Pinpoint the cell where the given text exists, returning its (X, Y) midpoint coordinate. 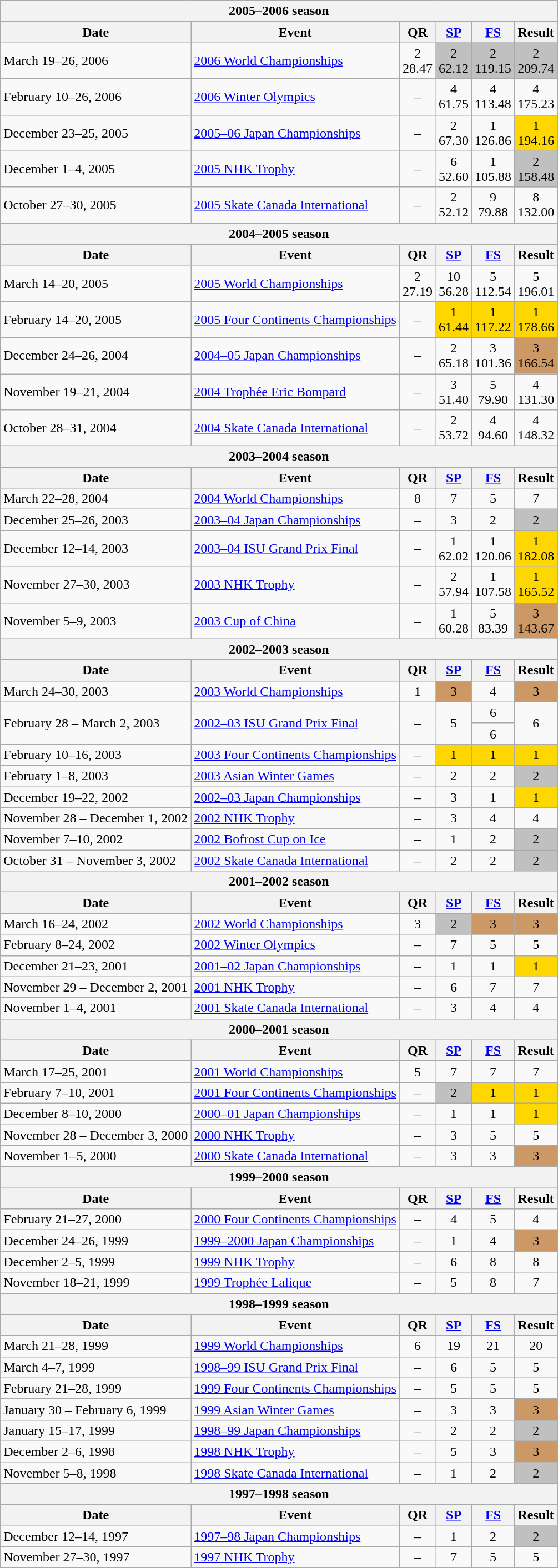
2 67.30 (454, 133)
March 17–25, 2001 (95, 1071)
February 10–26, 2006 (95, 97)
2004–05 Japan Championships (295, 355)
November 18–21, 1999 (95, 1283)
1 105.88 (493, 169)
1 120.06 (493, 548)
1997–1998 season (279, 1494)
1998–99 Japan Championships (295, 1430)
October 28–31, 2004 (95, 428)
1 178.66 (536, 320)
January 15–17, 1999 (95, 1430)
4 94.60 (493, 428)
4 148.32 (536, 428)
November 27–30, 1997 (95, 1557)
February 28 – March 2, 2003 (95, 723)
2001 Four Continents Championships (295, 1092)
1999–2000 season (279, 1177)
10 56.28 (454, 283)
October 27–30, 2005 (95, 205)
2002 NHK Trophy (295, 818)
2003–04 Japan Championships (295, 520)
November 19–21, 2004 (95, 392)
2119.15 (493, 61)
2001–02 Japan Championships (295, 966)
2005 World Championships (295, 283)
2006 Winter Olympics (295, 97)
1 62.02 (454, 548)
2003 Four Continents Championships (295, 755)
November 1–4, 2001 (95, 1008)
1999–2000 Japan Championships (295, 1241)
November 29 – December 2, 2001 (95, 987)
February 14–20, 2005 (95, 320)
5 196.01 (536, 283)
2001–2002 season (279, 882)
2002 Winter Olympics (295, 945)
March 16–24, 2002 (95, 924)
January 30 – February 6, 1999 (95, 1409)
1998–1999 season (279, 1304)
November 5–9, 2003 (95, 620)
1 194.16 (536, 133)
8 132.00 (536, 205)
2 57.94 (454, 585)
3 51.40 (454, 392)
2004 Trophée Eric Bompard (295, 392)
March 24–30, 2003 (95, 691)
1998 Skate Canada International (295, 1473)
2005 Four Continents Championships (295, 320)
3 101.36 (493, 355)
2000 Skate Canada International (295, 1156)
2002–03 ISU Grand Prix Final (295, 723)
November 1–5, 2000 (95, 1156)
December 23–25, 2005 (95, 133)
November 27–30, 2003 (95, 585)
2002 Bofrost Cup on Ice (295, 839)
December 2–6, 1998 (95, 1451)
November 7–10, 2002 (95, 839)
December 19–22, 2002 (95, 797)
2 158.48 (536, 169)
2005 Skate Canada International (295, 205)
2002 World Championships (295, 924)
1998 NHK Trophy (295, 1451)
December 8–10, 2000 (95, 1114)
2002–2003 season (279, 649)
5 112.54 (493, 283)
1999 Asian Winter Games (295, 1409)
228.47 (418, 61)
1 107.58 (493, 585)
March 19–26, 2006 (95, 61)
February 21–28, 1999 (95, 1388)
3 166.54 (536, 355)
2000–01 Japan Championships (295, 1114)
21 (493, 1346)
November 5–8, 1998 (95, 1473)
2000–2001 season (279, 1029)
4 61.75 (454, 97)
December 1–4, 2005 (95, 169)
2005 NHK Trophy (295, 169)
5 83.39 (493, 620)
2004 Skate Canada International (295, 428)
2001 World Championships (295, 1071)
November 28 – December 1, 2002 (95, 818)
4 131.30 (536, 392)
December 25–26, 2003 (95, 520)
2004 World Championships (295, 499)
2003 Asian Winter Games (295, 776)
December 12–14, 1997 (95, 1536)
1999 NHK Trophy (295, 1262)
February 1–8, 2003 (95, 776)
1997–98 Japan Championships (295, 1536)
1997 NHK Trophy (295, 1557)
3 143.67 (536, 620)
20 (536, 1346)
March 21–28, 1999 (95, 1346)
4 113.48 (493, 97)
February 21–27, 2000 (95, 1220)
9 79.88 (493, 205)
1 126.86 (493, 133)
1998–99 ISU Grand Prix Final (295, 1367)
227.19 (418, 283)
1 165.52 (536, 585)
2005–2006 season (279, 11)
2002–03 Japan Championships (295, 797)
February 7–10, 2001 (95, 1092)
February 10–16, 2003 (95, 755)
1999 World Championships (295, 1346)
March 4–7, 1999 (95, 1367)
2003–2004 season (279, 457)
1 61.44 (454, 320)
1 60.28 (454, 620)
December 24–26, 1999 (95, 1241)
262.12 (454, 61)
2209.74 (536, 61)
December 24–26, 2004 (95, 355)
March 22–28, 2004 (95, 499)
6 52.60 (454, 169)
2000 NHK Trophy (295, 1135)
2 52.12 (454, 205)
2001 NHK Trophy (295, 987)
2 53.72 (454, 428)
19 (454, 1346)
5 79.90 (493, 392)
2003 NHK Trophy (295, 585)
2003 Cup of China (295, 620)
2 65.18 (454, 355)
December 12–14, 2003 (95, 548)
2005–06 Japan Championships (295, 133)
October 31 – November 3, 2002 (95, 861)
2002 Skate Canada International (295, 861)
2006 World Championships (295, 61)
1 117.22 (493, 320)
1999 Four Continents Championships (295, 1388)
December 21–23, 2001 (95, 966)
1 182.08 (536, 548)
2004–2005 season (279, 234)
2001 Skate Canada International (295, 1008)
December 2–5, 1999 (95, 1262)
November 28 – December 3, 2000 (95, 1135)
1999 Trophée Lalique (295, 1283)
2000 Four Continents Championships (295, 1220)
2003 World Championships (295, 691)
February 8–24, 2002 (95, 945)
2003–04 ISU Grand Prix Final (295, 548)
March 14–20, 2005 (95, 283)
4175.23 (536, 97)
